For the text-containing cell, return its midpoint in (x, y) coordinate format. 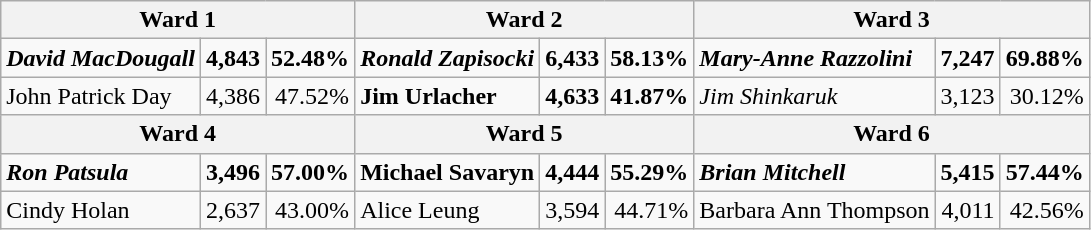
Jim Urlacher (448, 96)
41.87% (650, 96)
7,247 (968, 58)
57.44% (1044, 172)
55.29% (650, 172)
Ronald Zapisocki (448, 58)
Ward 4 (178, 134)
4,011 (968, 210)
2,637 (232, 210)
Ward 3 (892, 20)
43.00% (310, 210)
Jim Shinkaruk (814, 96)
Ward 2 (524, 20)
Ward 5 (524, 134)
58.13% (650, 58)
John Patrick Day (101, 96)
30.12% (1044, 96)
3,594 (572, 210)
4,633 (572, 96)
Brian Mitchell (814, 172)
Ward 1 (178, 20)
52.48% (310, 58)
4,843 (232, 58)
Michael Savaryn (448, 172)
3,496 (232, 172)
Ron Patsula (101, 172)
David MacDougall (101, 58)
42.56% (1044, 210)
3,123 (968, 96)
57.00% (310, 172)
Ward 6 (892, 134)
Mary-Anne Razzolini (814, 58)
4,386 (232, 96)
5,415 (968, 172)
Cindy Holan (101, 210)
Barbara Ann Thompson (814, 210)
4,444 (572, 172)
6,433 (572, 58)
47.52% (310, 96)
69.88% (1044, 58)
Alice Leung (448, 210)
44.71% (650, 210)
